Identify which cell holds the provided text, then report its [X, Y] central coordinate. 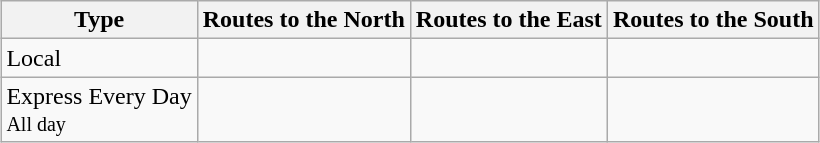
Routes to the North [304, 20]
Local [99, 58]
Routes to the East [508, 20]
Type [99, 20]
Express Every Day All day [99, 110]
Routes to the South [713, 20]
